From the cell containing the given text, extract its center point as (X, Y) coordinate. 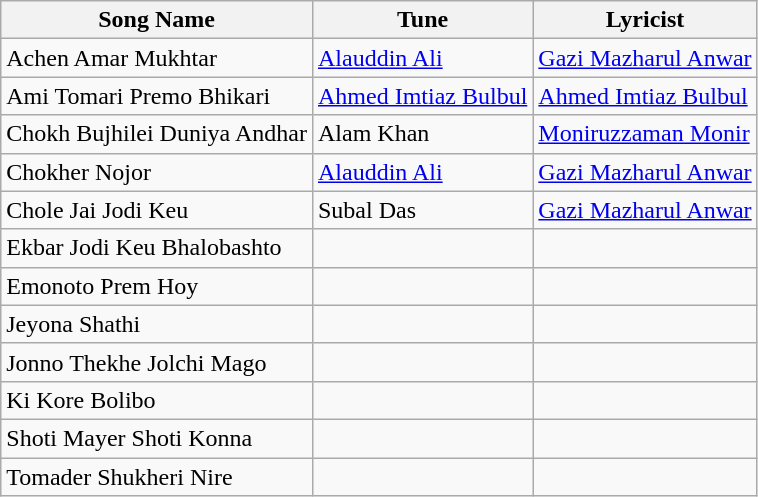
Chole Jai Jodi Keu (157, 210)
Ekbar Jodi Keu Bhalobashto (157, 248)
Shoti Mayer Shoti Konna (157, 438)
Tune (422, 20)
Tomader Shukheri Nire (157, 477)
Moniruzzaman Monir (645, 134)
Song Name (157, 20)
Jonno Thekhe Jolchi Mago (157, 362)
Chokher Nojor (157, 172)
Lyricist (645, 20)
Alam Khan (422, 134)
Emonoto Prem Hoy (157, 286)
Chokh Bujhilei Duniya Andhar (157, 134)
Achen Amar Mukhtar (157, 58)
Jeyona Shathi (157, 324)
Ki Kore Bolibo (157, 400)
Subal Das (422, 210)
Ami Tomari Premo Bhikari (157, 96)
